Provide the (x, y) coordinate of the cell's center where the given text is located.  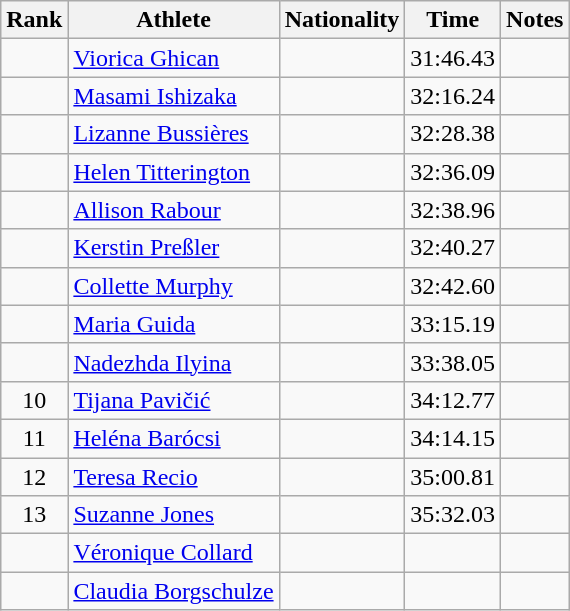
Notes (535, 20)
32:16.24 (453, 96)
Helen Titterington (174, 172)
35:32.03 (453, 515)
Masami Ishizaka (174, 96)
Rank (34, 20)
34:14.15 (453, 438)
Collette Murphy (174, 286)
32:42.60 (453, 286)
Teresa Recio (174, 477)
11 (34, 438)
13 (34, 515)
32:38.96 (453, 210)
12 (34, 477)
Kerstin Preßler (174, 248)
Lizanne Bussières (174, 134)
Suzanne Jones (174, 515)
34:12.77 (453, 400)
Time (453, 20)
33:38.05 (453, 362)
Viorica Ghican (174, 58)
Claudia Borgschulze (174, 591)
Véronique Collard (174, 553)
33:15.19 (453, 324)
Heléna Barócsi (174, 438)
Nationality (342, 20)
32:36.09 (453, 172)
32:28.38 (453, 134)
Nadezhda Ilyina (174, 362)
Athlete (174, 20)
10 (34, 400)
35:00.81 (453, 477)
Maria Guida (174, 324)
31:46.43 (453, 58)
32:40.27 (453, 248)
Tijana Pavičić (174, 400)
Allison Rabour (174, 210)
